For the text-containing cell, return its midpoint in (X, Y) coordinate format. 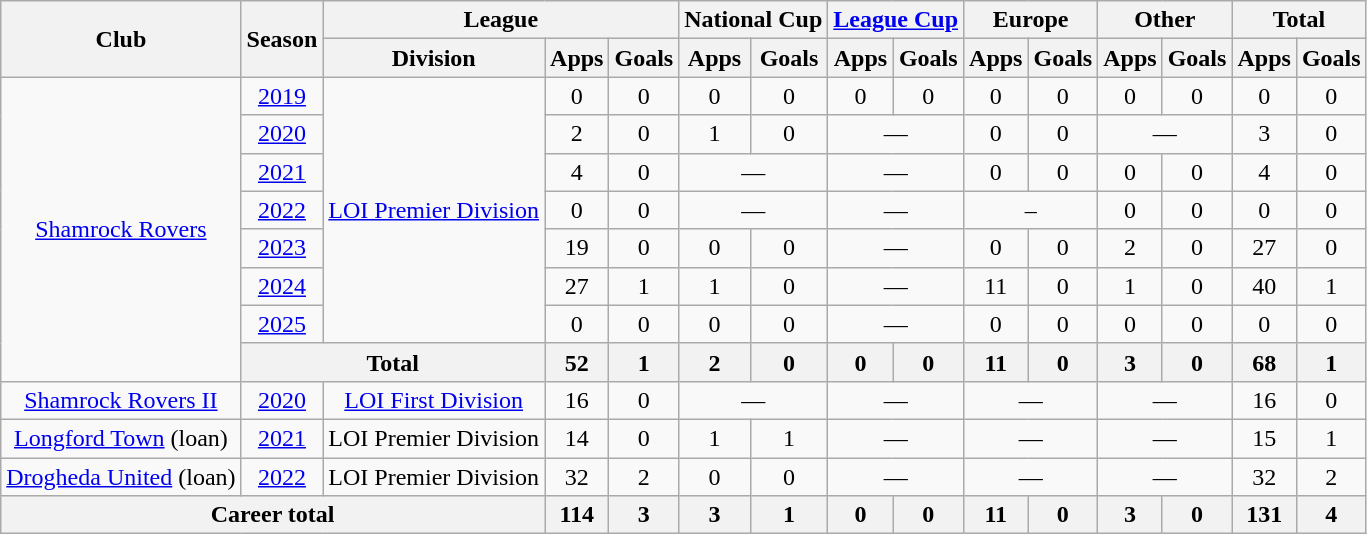
Europe (1031, 20)
Other (1165, 20)
Drogheda United (loan) (121, 477)
19 (577, 248)
Shamrock Rovers II (121, 400)
131 (1264, 515)
68 (1264, 362)
Career total (273, 515)
League Cup (896, 20)
Season (282, 39)
2024 (282, 286)
National Cup (754, 20)
– (1031, 210)
League (501, 20)
52 (577, 362)
Shamrock Rovers (121, 229)
2023 (282, 248)
LOI First Division (434, 400)
15 (1264, 438)
2025 (282, 324)
Division (434, 58)
14 (577, 438)
Club (121, 39)
2019 (282, 96)
114 (577, 515)
40 (1264, 286)
Longford Town (loan) (121, 438)
